Provide the [X, Y] coordinate of the cell's center where the given text is located.  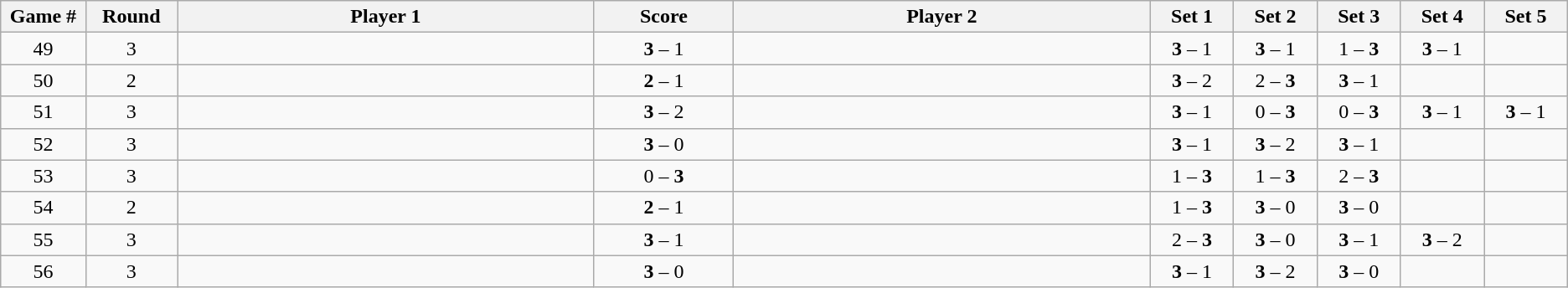
52 [44, 144]
53 [44, 176]
50 [44, 80]
Game # [44, 17]
Set 1 [1192, 17]
56 [44, 271]
Set 3 [1359, 17]
Score [663, 17]
Set 2 [1276, 17]
Player 2 [941, 17]
51 [44, 112]
Set 5 [1526, 17]
Round [131, 17]
49 [44, 49]
Player 1 [386, 17]
55 [44, 239]
54 [44, 208]
Set 4 [1442, 17]
